Determine the [x, y] coordinate at the center of the cell enclosing the given text.  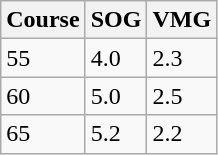
65 [43, 134]
Course [43, 20]
55 [43, 58]
5.0 [116, 96]
SOG [116, 20]
4.0 [116, 58]
60 [43, 96]
5.2 [116, 134]
2.5 [182, 96]
VMG [182, 20]
2.3 [182, 58]
2.2 [182, 134]
